Search for the cell housing the specified text and yield its [X, Y] center coordinate. 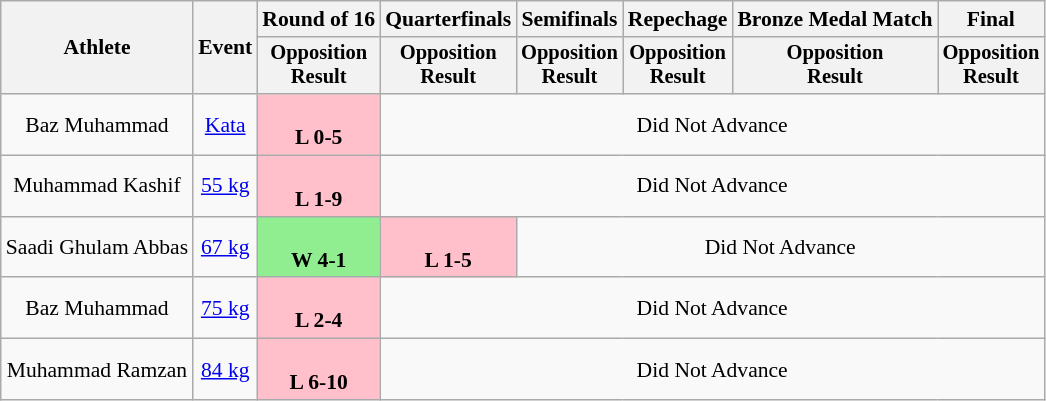
Bronze Medal Match [834, 19]
Kata [225, 124]
Semifinals [570, 19]
Round of 16 [318, 19]
Muhammad Kashif [97, 186]
L 6-10 [318, 370]
Quarterfinals [448, 19]
84 kg [225, 370]
55 kg [225, 186]
67 kg [225, 248]
Athlete [97, 48]
L 0-5 [318, 124]
Repechage [678, 19]
75 kg [225, 308]
L 1-5 [448, 248]
Muhammad Ramzan [97, 370]
L 2-4 [318, 308]
Event [225, 48]
W 4-1 [318, 248]
Final [992, 19]
L 1-9 [318, 186]
Saadi Ghulam Abbas [97, 248]
